For the text-containing cell, return its midpoint in (X, Y) coordinate format. 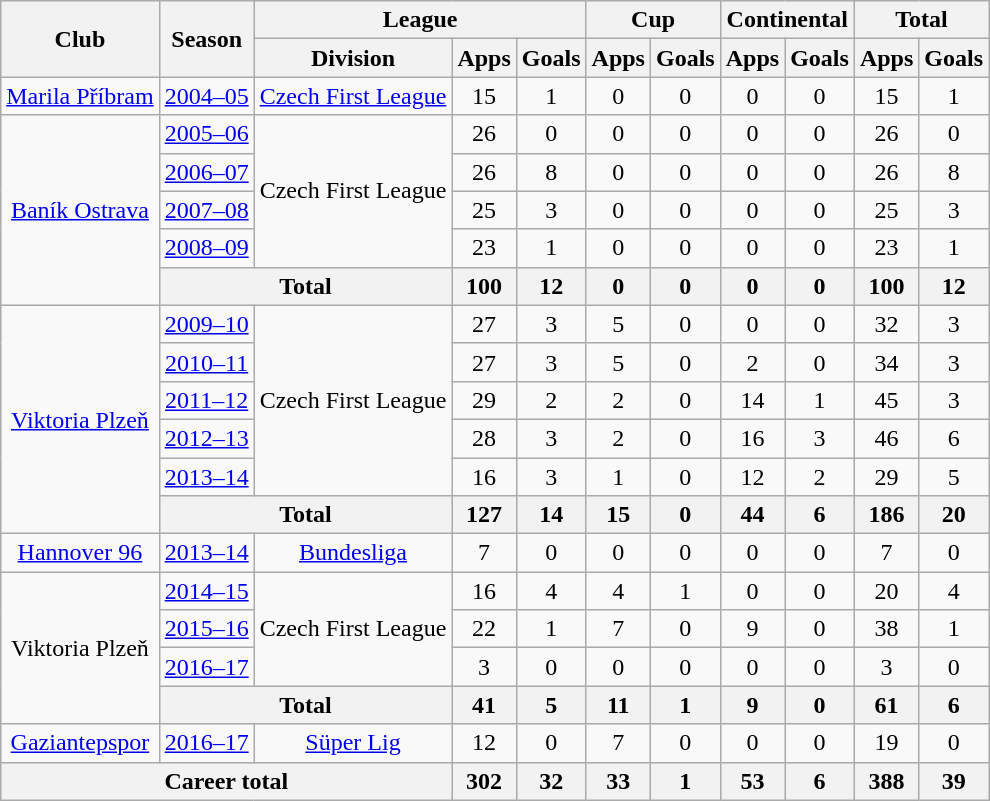
61 (886, 705)
41 (484, 705)
Marila Příbram (80, 96)
186 (886, 515)
46 (886, 438)
53 (752, 781)
2004–05 (206, 96)
Continental (787, 20)
44 (752, 515)
33 (618, 781)
38 (886, 629)
2012–13 (206, 438)
Süper Lig (353, 743)
127 (484, 515)
Career total (226, 781)
Season (206, 39)
Gaziantepspor (80, 743)
Baník Ostrava (80, 210)
45 (886, 400)
League (420, 20)
39 (954, 781)
2005–06 (206, 134)
2007–08 (206, 210)
2006–07 (206, 172)
11 (618, 705)
2010–11 (206, 362)
Division (353, 58)
2014–15 (206, 591)
34 (886, 362)
Club (80, 39)
2009–10 (206, 324)
Bundesliga (353, 553)
19 (886, 743)
Hannover 96 (80, 553)
2008–09 (206, 248)
28 (484, 438)
2011–12 (206, 400)
302 (484, 781)
2015–16 (206, 629)
22 (484, 629)
388 (886, 781)
Cup (653, 20)
